Locate the cell with the specified text and output its (X, Y) center coordinate. 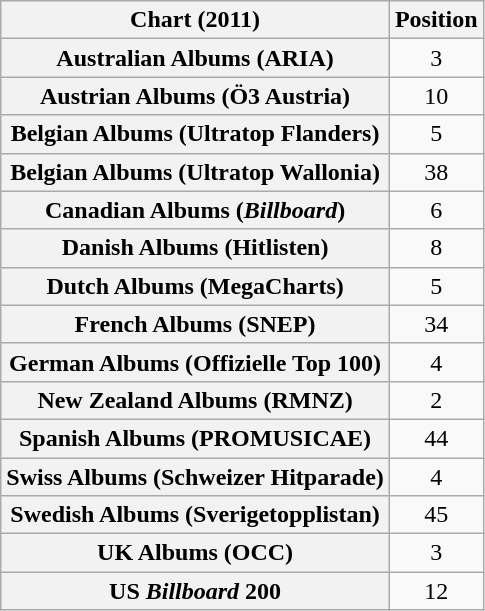
6 (436, 210)
Swedish Albums (Sverigetopplistan) (196, 515)
Chart (2011) (196, 20)
Canadian Albums (Billboard) (196, 210)
44 (436, 438)
8 (436, 248)
2 (436, 400)
10 (436, 96)
45 (436, 515)
Danish Albums (Hitlisten) (196, 248)
Belgian Albums (Ultratop Wallonia) (196, 172)
34 (436, 324)
UK Albums (OCC) (196, 553)
12 (436, 591)
38 (436, 172)
French Albums (SNEP) (196, 324)
Austrian Albums (Ö3 Austria) (196, 96)
German Albums (Offizielle Top 100) (196, 362)
US Billboard 200 (196, 591)
Australian Albums (ARIA) (196, 58)
New Zealand Albums (RMNZ) (196, 400)
Dutch Albums (MegaCharts) (196, 286)
Belgian Albums (Ultratop Flanders) (196, 134)
Spanish Albums (PROMUSICAE) (196, 438)
Swiss Albums (Schweizer Hitparade) (196, 477)
Position (436, 20)
